For the text-containing cell, return its midpoint in [x, y] coordinate format. 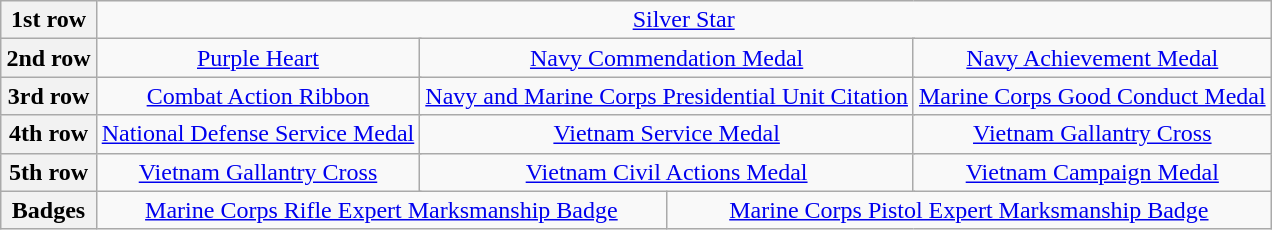
National Defense Service Medal [258, 134]
Purple Heart [258, 58]
Navy Achievement Medal [1092, 58]
2nd row [48, 58]
Marine Corps Rifle Expert Marksmanship Badge [381, 210]
Vietnam Service Medal [667, 134]
4th row [48, 134]
Marine Corps Pistol Expert Marksmanship Badge [970, 210]
Navy and Marine Corps Presidential Unit Citation [667, 96]
Navy Commendation Medal [667, 58]
Combat Action Ribbon [258, 96]
3rd row [48, 96]
1st row [48, 20]
Marine Corps Good Conduct Medal [1092, 96]
Vietnam Campaign Medal [1092, 172]
Badges [48, 210]
Silver Star [684, 20]
5th row [48, 172]
Vietnam Civil Actions Medal [667, 172]
